From the cell containing the given text, extract its center point as (X, Y) coordinate. 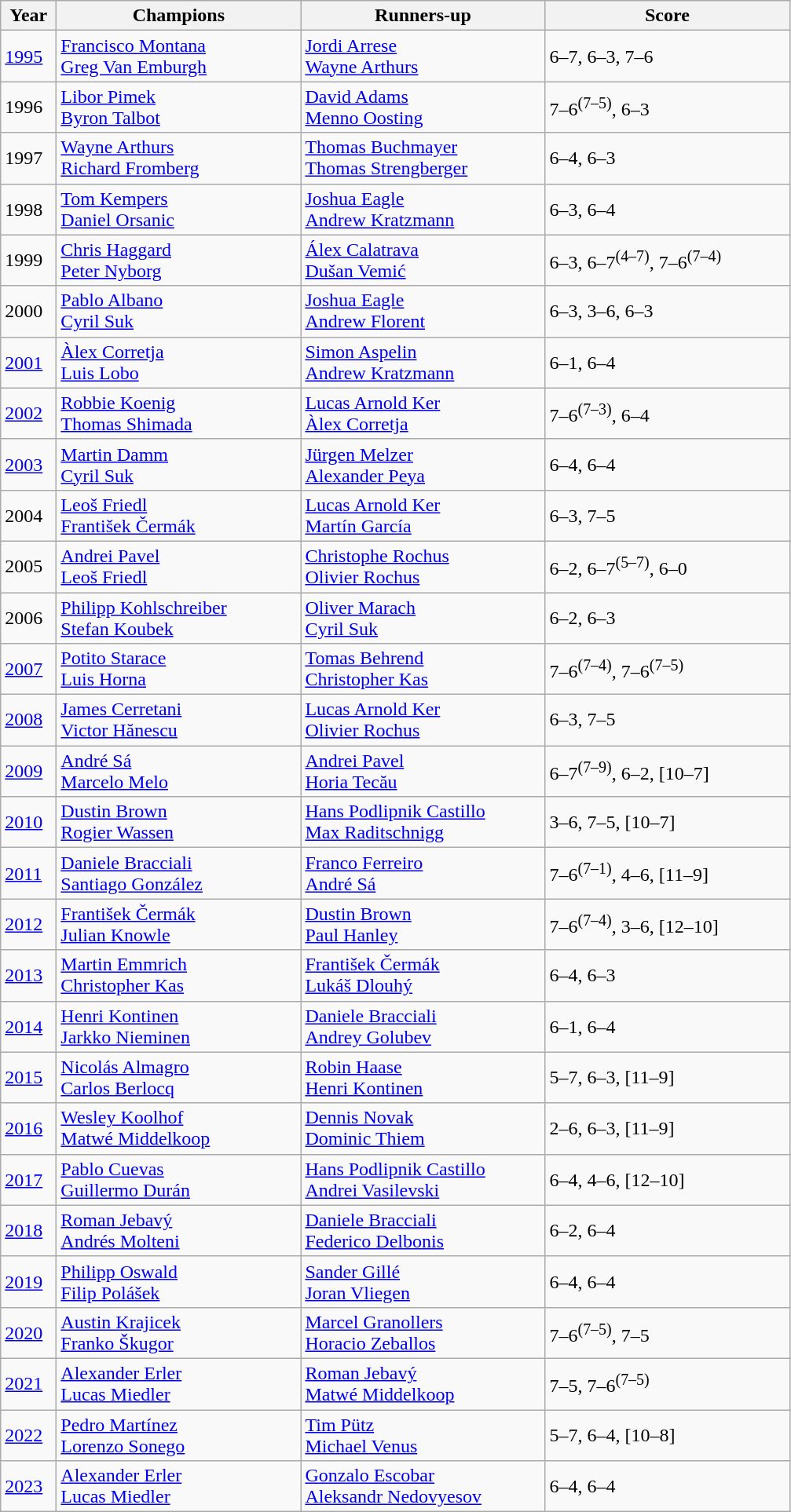
1996 (28, 107)
2005 (28, 567)
2002 (28, 413)
6–2, 6–3 (668, 617)
Sander Gillé Joran Vliegen (423, 1281)
André Sá Marcelo Melo (179, 771)
2015 (28, 1077)
Franco Ferreiro André Sá (423, 873)
Libor Pimek Byron Talbot (179, 107)
3–6, 7–5, [10–7] (668, 823)
Robin Haase Henri Kontinen (423, 1077)
5–7, 6–4, [10–8] (668, 1435)
Thomas Buchmayer Thomas Strengberger (423, 159)
Henri Kontinen Jarkko Nieminen (179, 1027)
2022 (28, 1435)
Roman Jebavý Andrés Molteni (179, 1231)
Marcel Granollers Horacio Zeballos (423, 1333)
6–7, 6–3, 7–6 (668, 57)
1995 (28, 57)
Tim Pütz Michael Venus (423, 1435)
Wayne Arthurs Richard Fromberg (179, 159)
7–5, 7–6(7–5) (668, 1383)
Oliver Marach Cyril Suk (423, 617)
6–4, 4–6, [12–10] (668, 1179)
6–2, 6–4 (668, 1231)
Austin Krajicek Franko Škugor (179, 1333)
2001 (28, 363)
Philipp Oswald Filip Polášek (179, 1281)
Philipp Kohlschreiber Stefan Koubek (179, 617)
2012 (28, 925)
6–3, 3–6, 6–3 (668, 311)
5–7, 6–3, [11–9] (668, 1077)
Francisco Montana Greg Van Emburgh (179, 57)
2023 (28, 1487)
Lucas Arnold Ker Martín García (423, 515)
Gonzalo Escobar Aleksandr Nedovyesov (423, 1487)
Dennis Novak Dominic Thiem (423, 1129)
Lucas Arnold Ker Olivier Rochus (423, 721)
6–3, 6–7(4–7), 7–6(7–4) (668, 261)
James Cerretani Victor Hănescu (179, 721)
Lucas Arnold Ker Àlex Corretja (423, 413)
6–3, 6–4 (668, 209)
2–6, 6–3, [11–9] (668, 1129)
Robbie Koenig Thomas Shimada (179, 413)
Pedro Martínez Lorenzo Sonego (179, 1435)
2003 (28, 465)
2009 (28, 771)
2018 (28, 1231)
Score (668, 16)
Tomas Behrend Christopher Kas (423, 669)
David Adams Menno Oosting (423, 107)
2011 (28, 873)
Runners-up (423, 16)
Joshua Eagle Andrew Kratzmann (423, 209)
2021 (28, 1383)
2010 (28, 823)
2014 (28, 1027)
Dustin Brown Rogier Wassen (179, 823)
Potito Starace Luis Horna (179, 669)
7–6(7–5), 6–3 (668, 107)
2004 (28, 515)
7–6(7–4), 3–6, [12–10] (668, 925)
Roman Jebavý Matwé Middelkoop (423, 1383)
Leoš Friedl František Čermák (179, 515)
7–6(7–1), 4–6, [11–9] (668, 873)
7–6(7–5), 7–5 (668, 1333)
Álex Calatrava Dušan Vemić (423, 261)
Daniele Bracciali Federico Delbonis (423, 1231)
Simon Aspelin Andrew Kratzmann (423, 363)
2000 (28, 311)
2007 (28, 669)
2016 (28, 1129)
Andrei Pavel Leoš Friedl (179, 567)
6–2, 6–7(5–7), 6–0 (668, 567)
1997 (28, 159)
Champions (179, 16)
Jordi Arrese Wayne Arthurs (423, 57)
Daniele Bracciali Santiago González (179, 873)
1999 (28, 261)
Chris Haggard Peter Nyborg (179, 261)
Joshua Eagle Andrew Florent (423, 311)
Hans Podlipnik Castillo Max Raditschnigg (423, 823)
Hans Podlipnik Castillo Andrei Vasilevski (423, 1179)
Wesley Koolhof Matwé Middelkoop (179, 1129)
2019 (28, 1281)
František Čermák Julian Knowle (179, 925)
Andrei Pavel Horia Tecău (423, 771)
Martin Damm Cyril Suk (179, 465)
Jürgen Melzer Alexander Peya (423, 465)
Dustin Brown Paul Hanley (423, 925)
Pablo Albano Cyril Suk (179, 311)
Year (28, 16)
Martin Emmrich Christopher Kas (179, 975)
2008 (28, 721)
Àlex Corretja Luis Lobo (179, 363)
2006 (28, 617)
František Čermák Lukáš Dlouhý (423, 975)
7–6(7–4), 7–6(7–5) (668, 669)
2017 (28, 1179)
2020 (28, 1333)
6–7(7–9), 6–2, [10–7] (668, 771)
Daniele Bracciali Andrey Golubev (423, 1027)
7–6(7–3), 6–4 (668, 413)
Pablo Cuevas Guillermo Durán (179, 1179)
Tom Kempers Daniel Orsanic (179, 209)
2013 (28, 975)
Nicolás Almagro Carlos Berlocq (179, 1077)
1998 (28, 209)
Christophe Rochus Olivier Rochus (423, 567)
